Detect which cell encompasses the target text, then output its (X, Y) center coordinate. 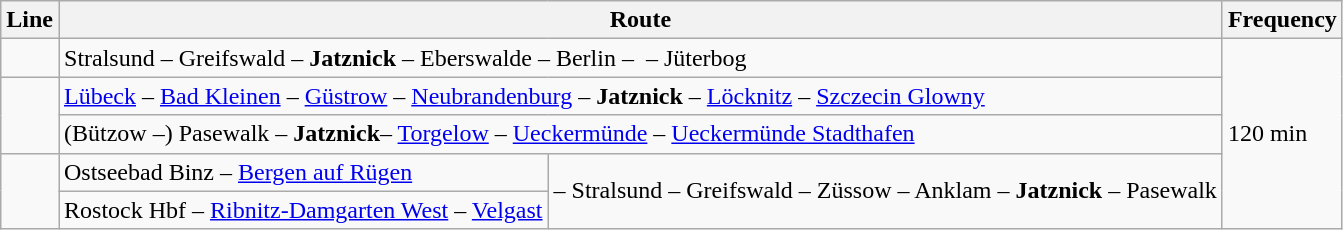
120 min (1282, 134)
– Stralsund – Greifswald – Züssow – Anklam – Jatznick – Pasewalk (885, 191)
Frequency (1282, 20)
Stralsund – Greifswald – Jatznick – Eberswalde – Berlin – – Jüterbog (640, 58)
(Bützow –) Pasewalk – Jatznick– Torgelow – Ueckermünde – Ueckermünde Stadthafen (640, 134)
Line (30, 20)
Lübeck – Bad Kleinen – Güstrow – Neubrandenburg – Jatznick – Löcknitz – Szczecin Glowny (640, 96)
Rostock Hbf – Ribnitz-Damgarten West – Velgast (303, 210)
Ostseebad Binz – Bergen auf Rügen (303, 172)
Route (640, 20)
